Return the [x, y] coordinate for the center point of the cell that contains the specified text.  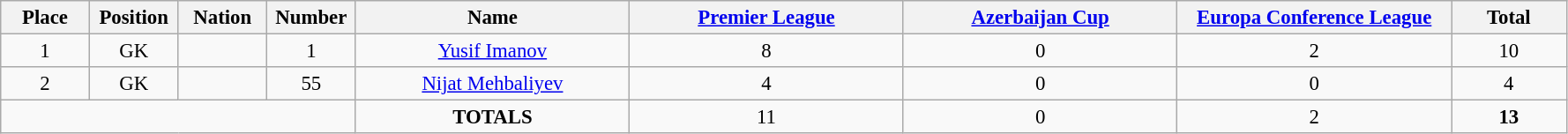
Position [134, 18]
Nation [222, 18]
Place [46, 18]
Total [1510, 18]
Premier League [767, 18]
55 [312, 84]
13 [1510, 117]
Azerbaijan Cup [1041, 18]
Yusif Imanov [492, 51]
10 [1510, 51]
Nijat Mehbaliyev [492, 84]
11 [767, 117]
TOTALS [492, 117]
Number [312, 18]
Europa Conference League [1314, 18]
Name [492, 18]
8 [767, 51]
